From the cell containing the given text, extract its center point as [x, y] coordinate. 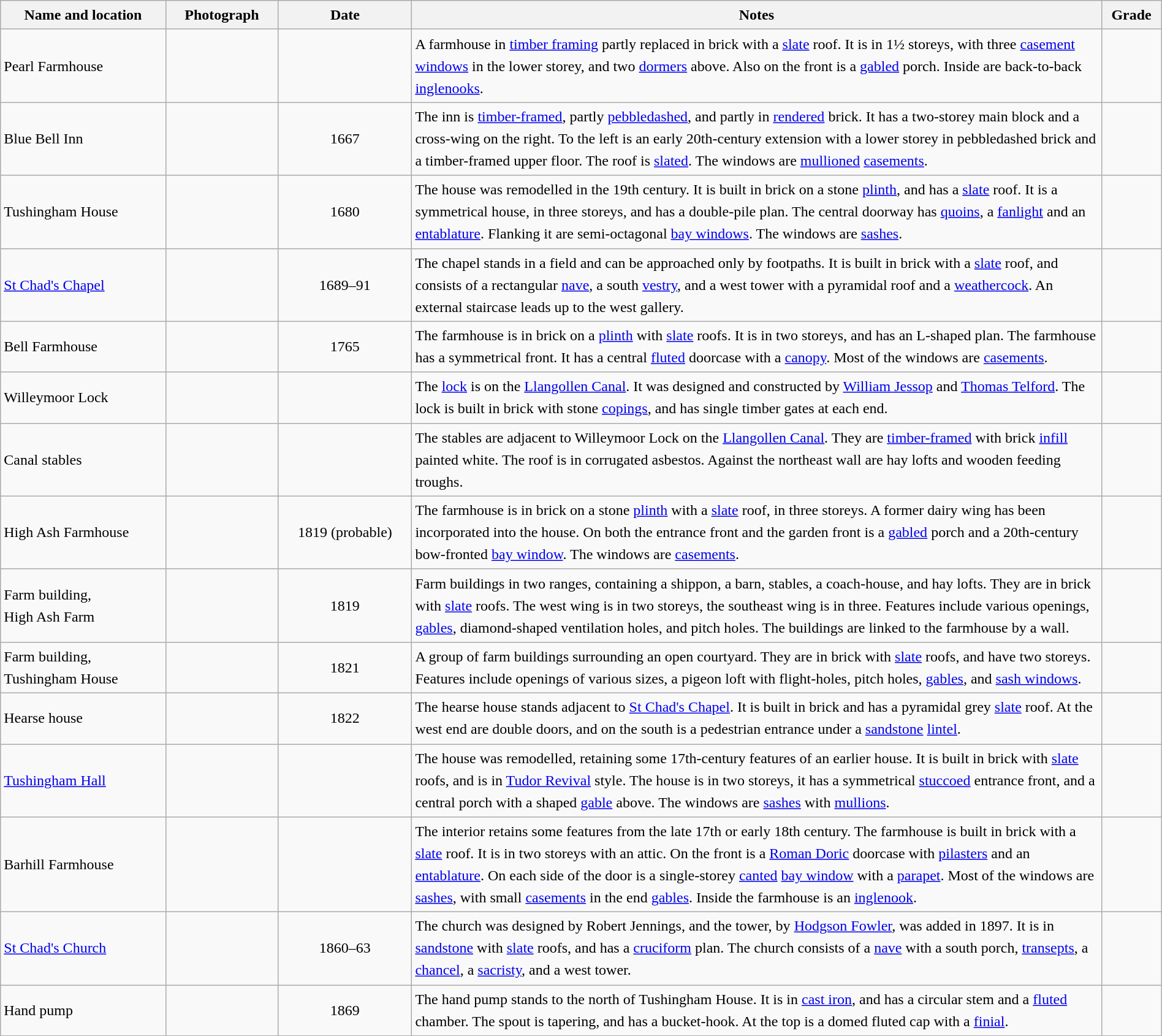
Grade [1131, 15]
1819 [345, 606]
St Chad's Church [83, 949]
1680 [345, 212]
Barhill Farmhouse [83, 864]
1689–91 [345, 284]
Willeymoor Lock [83, 397]
Photograph [222, 15]
1860–63 [345, 949]
1765 [345, 347]
Hand pump [83, 1010]
1822 [345, 718]
1821 [345, 667]
Name and location [83, 15]
Date [345, 15]
Hearse house [83, 718]
1869 [345, 1010]
High Ash Farmhouse [83, 532]
Tushingham House [83, 212]
1667 [345, 139]
St Chad's Chapel [83, 284]
Farm building,High Ash Farm [83, 606]
Blue Bell Inn [83, 139]
Bell Farmhouse [83, 347]
Farm building,Tushingham House [83, 667]
Pearl Farmhouse [83, 66]
Tushingham Hall [83, 781]
Notes [756, 15]
Canal stables [83, 460]
1819 (probable) [345, 532]
